Output the [X, Y] coordinate of the center of the cell containing the given text.  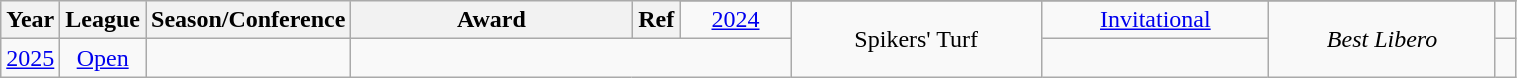
Award [492, 20]
Ref [656, 20]
Spikers' Turf [916, 39]
Invitational [1156, 20]
2024 [735, 20]
League [103, 20]
Year [30, 20]
Open [103, 58]
Season/Conference [248, 20]
Best Libero [1382, 39]
2025 [30, 58]
